Pinpoint the cell where the given text exists, returning its [X, Y] midpoint coordinate. 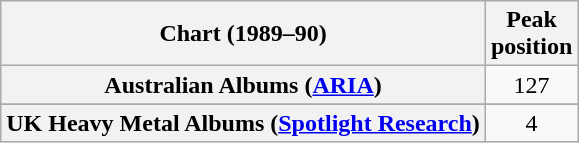
UK Heavy Metal Albums (Spotlight Research) [244, 123]
Australian Albums (ARIA) [244, 85]
Chart (1989–90) [244, 34]
4 [531, 123]
127 [531, 85]
Peakposition [531, 34]
